For the text-containing cell, return its midpoint in (X, Y) coordinate format. 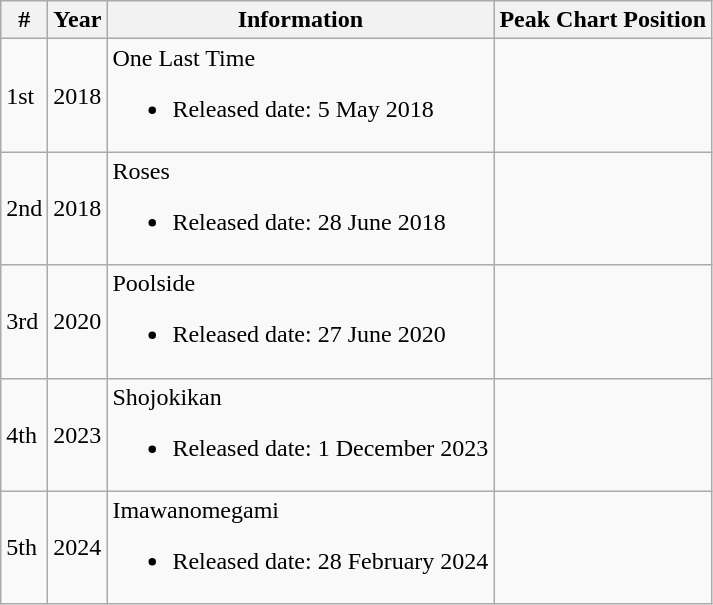
5th (24, 548)
RosesReleased date: 28 June 2018 (300, 208)
ImawanomegamiReleased date: 28 February 2024 (300, 548)
Information (300, 20)
2nd (24, 208)
PoolsideReleased date: 27 June 2020 (300, 322)
3rd (24, 322)
Peak Chart Position (603, 20)
Year (78, 20)
2024 (78, 548)
2020 (78, 322)
1st (24, 96)
4th (24, 434)
# (24, 20)
ShojokikanReleased date: 1 December 2023 (300, 434)
2023 (78, 434)
One Last TimeReleased date: 5 May 2018 (300, 96)
